Provide the (x, y) coordinate of the cell's center where the given text is located.  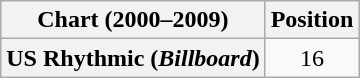
Position (312, 20)
US Rhythmic (Billboard) (133, 58)
16 (312, 58)
Chart (2000–2009) (133, 20)
